Return the [X, Y] coordinate for the center point of the cell that contains the specified text.  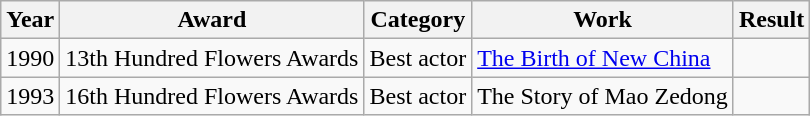
16th Hundred Flowers Awards [212, 96]
The Birth of New China [603, 58]
Category [418, 20]
1993 [30, 96]
The Story of Mao Zedong [603, 96]
Result [771, 20]
1990 [30, 58]
Award [212, 20]
Work [603, 20]
13th Hundred Flowers Awards [212, 58]
Year [30, 20]
